Return the [X, Y] coordinate for the center point of the cell that contains the specified text.  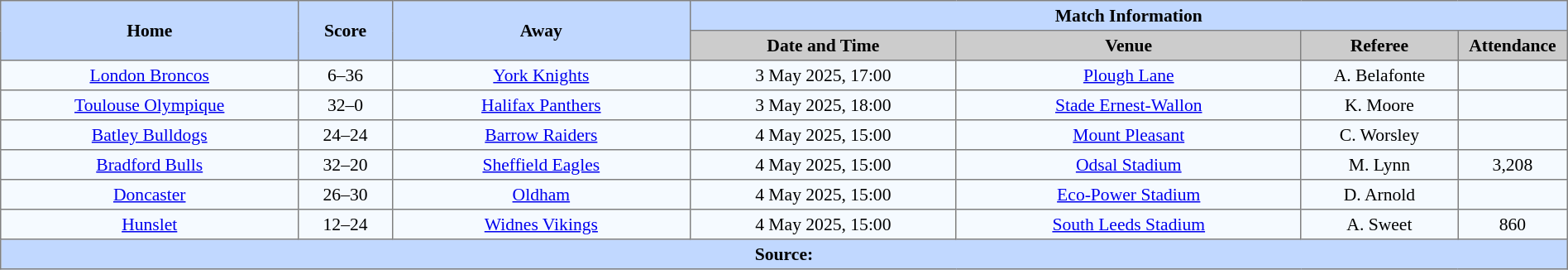
Away [541, 31]
860 [1513, 224]
3 May 2025, 17:00 [823, 75]
Referee [1379, 46]
Barrow Raiders [541, 135]
Batley Bulldogs [150, 135]
A. Sweet [1379, 224]
Halifax Panthers [541, 105]
3 May 2025, 18:00 [823, 105]
32–0 [346, 105]
Toulouse Olympique [150, 105]
Doncaster [150, 195]
Widnes Vikings [541, 224]
Plough Lane [1128, 75]
Odsal Stadium [1128, 165]
Source: [784, 254]
Oldham [541, 195]
Home [150, 31]
Eco-Power Stadium [1128, 195]
C. Worsley [1379, 135]
Venue [1128, 46]
Bradford Bulls [150, 165]
Match Information [1128, 16]
K. Moore [1379, 105]
D. Arnold [1379, 195]
24–24 [346, 135]
London Broncos [150, 75]
3,208 [1513, 165]
South Leeds Stadium [1128, 224]
Hunslet [150, 224]
Score [346, 31]
32–20 [346, 165]
Stade Ernest-Wallon [1128, 105]
Mount Pleasant [1128, 135]
12–24 [346, 224]
Date and Time [823, 46]
A. Belafonte [1379, 75]
26–30 [346, 195]
M. Lynn [1379, 165]
6–36 [346, 75]
York Knights [541, 75]
Sheffield Eagles [541, 165]
Attendance [1513, 46]
